Return the (x, y) coordinate for the center point of the cell that contains the specified text.  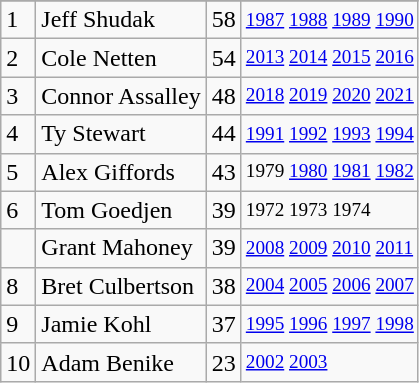
48 (224, 96)
1987 1988 1989 1990 (330, 20)
8 (18, 286)
2 (18, 58)
Connor Assalley (121, 96)
2013 2014 2015 2016 (330, 58)
4 (18, 134)
1979 1980 1981 1982 (330, 172)
37 (224, 324)
Grant Mahoney (121, 248)
2018 2019 2020 2021 (330, 96)
54 (224, 58)
44 (224, 134)
1995 1996 1997 1998 (330, 324)
Tom Goedjen (121, 210)
58 (224, 20)
2008 2009 2010 2011 (330, 248)
10 (18, 362)
1991 1992 1993 1994 (330, 134)
2002 2003 (330, 362)
Alex Giffords (121, 172)
38 (224, 286)
6 (18, 210)
Cole Netten (121, 58)
1 (18, 20)
3 (18, 96)
1972 1973 1974 (330, 210)
9 (18, 324)
5 (18, 172)
Jamie Kohl (121, 324)
23 (224, 362)
43 (224, 172)
Bret Culbertson (121, 286)
2004 2005 2006 2007 (330, 286)
Adam Benike (121, 362)
Ty Stewart (121, 134)
Jeff Shudak (121, 20)
